Determine the [x, y] coordinate at the center of the cell enclosing the given text.  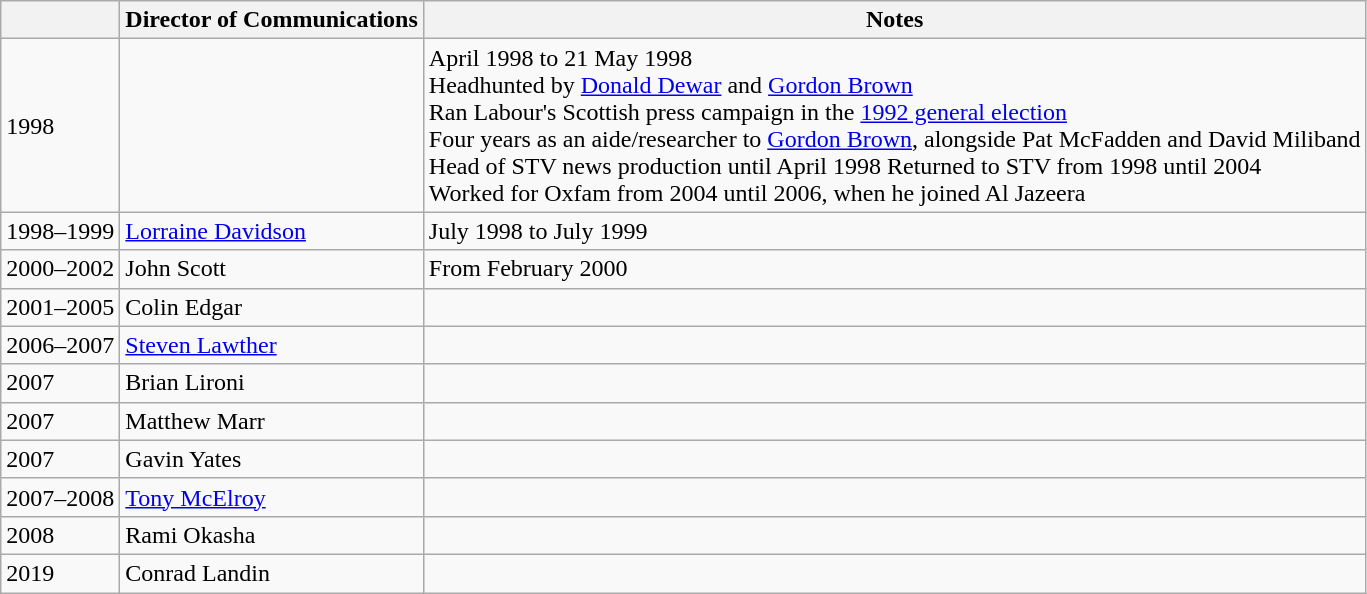
2019 [60, 573]
2008 [60, 535]
Director of Communications [272, 20]
Matthew Marr [272, 421]
2007–2008 [60, 497]
Rami Okasha [272, 535]
July 1998 to July 1999 [894, 231]
Gavin Yates [272, 459]
From February 2000 [894, 269]
Colin Edgar [272, 307]
2006–2007 [60, 345]
Notes [894, 20]
Lorraine Davidson [272, 231]
Conrad Landin [272, 573]
2000–2002 [60, 269]
1998 [60, 126]
Brian Lironi [272, 383]
2001–2005 [60, 307]
Steven Lawther [272, 345]
1998–1999 [60, 231]
John Scott [272, 269]
Tony McElroy [272, 497]
